Find where the given text appears and provide that cell's center as [x, y] coordinate. 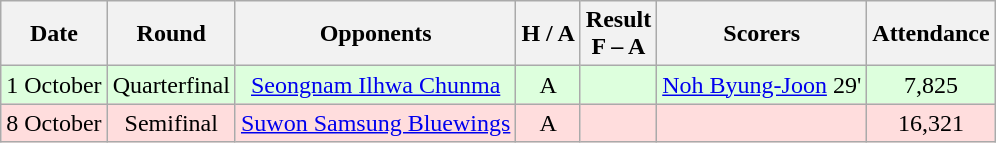
Noh Byung-Joon 29' [762, 85]
Quarterfinal [171, 85]
Seongnam Ilhwa Chunma [375, 85]
16,321 [931, 123]
Scorers [762, 34]
Date [54, 34]
H / A [548, 34]
Round [171, 34]
1 October [54, 85]
ResultF – A [618, 34]
7,825 [931, 85]
Suwon Samsung Bluewings [375, 123]
Opponents [375, 34]
8 October [54, 123]
Semifinal [171, 123]
Attendance [931, 34]
